Output the [X, Y] coordinate of the center of the cell containing the given text.  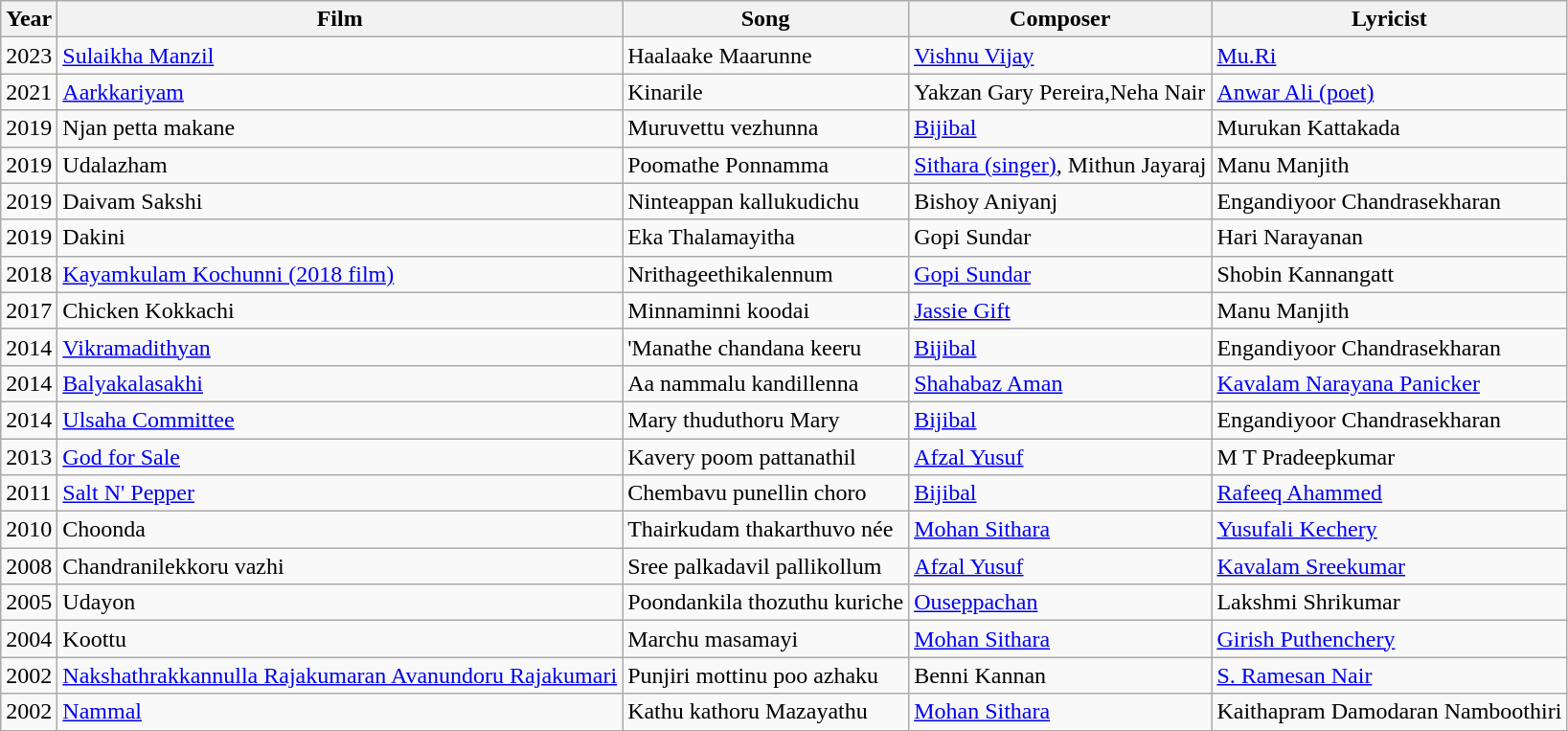
2017 [29, 310]
Vikramadithyan [340, 347]
Daivam Sakshi [340, 201]
Muruvettu vezhunna [766, 128]
Nrithageethikalennum [766, 274]
Marchu masamayi [766, 639]
2008 [29, 566]
Lyricist [1389, 19]
Eka Thalamayitha [766, 238]
Kayamkulam Kochunni (2018 film) [340, 274]
Thairkudam thakarthuvo née [766, 530]
2021 [29, 92]
Haalaake Maarunne [766, 56]
God for Sale [340, 457]
Udalazham [340, 165]
2023 [29, 56]
Benni Kannan [1060, 675]
Dakini [340, 238]
Shobin Kannangatt [1389, 274]
Bishoy Aniyanj [1060, 201]
Jassie Gift [1060, 310]
Chembavu punellin choro [766, 493]
Song [766, 19]
Chandranilekkoru vazhi [340, 566]
Aarkkariyam [340, 92]
2013 [29, 457]
Kathu kathoru Mazayathu [766, 712]
Kavalam Narayana Panicker [1389, 383]
Kaithapram Damodaran Namboothiri [1389, 712]
Chicken Kokkachi [340, 310]
Murukan Kattakada [1389, 128]
Njan petta makane [340, 128]
Choonda [340, 530]
Ulsaha Committee [340, 420]
Punjiri mottinu poo azhaku [766, 675]
2010 [29, 530]
Nakshathrakkannulla Rajakumaran Avanundoru Rajakumari [340, 675]
2011 [29, 493]
Shahabaz Aman [1060, 383]
Udayon [340, 603]
Mary thuduthoru Mary [766, 420]
Year [29, 19]
Poomathe Ponnamma [766, 165]
Lakshmi Shrikumar [1389, 603]
Poondankila thozuthu kuriche [766, 603]
'Manathe chandana keeru [766, 347]
Salt N' Pepper [340, 493]
Girish Puthenchery [1389, 639]
Sithara (singer), Mithun Jayaraj [1060, 165]
Sulaikha Manzil [340, 56]
2004 [29, 639]
2018 [29, 274]
Composer [1060, 19]
Kavery poom pattanathil [766, 457]
Yusufali Kechery [1389, 530]
Ninteappan kallukudichu [766, 201]
M T Pradeepkumar [1389, 457]
Balyakalasakhi [340, 383]
Film [340, 19]
Yakzan Gary Pereira,Neha Nair [1060, 92]
Ouseppachan [1060, 603]
Kinarile [766, 92]
Anwar Ali (poet) [1389, 92]
Sree palkadavil pallikollum [766, 566]
Aa nammalu kandillenna [766, 383]
Rafeeq Ahammed [1389, 493]
Hari Narayanan [1389, 238]
Nammal [340, 712]
Kavalam Sreekumar [1389, 566]
Mu.Ri [1389, 56]
S. Ramesan Nair [1389, 675]
2005 [29, 603]
Vishnu Vijay [1060, 56]
Minnaminni koodai [766, 310]
Koottu [340, 639]
